For the text-containing cell, return its midpoint in [X, Y] coordinate format. 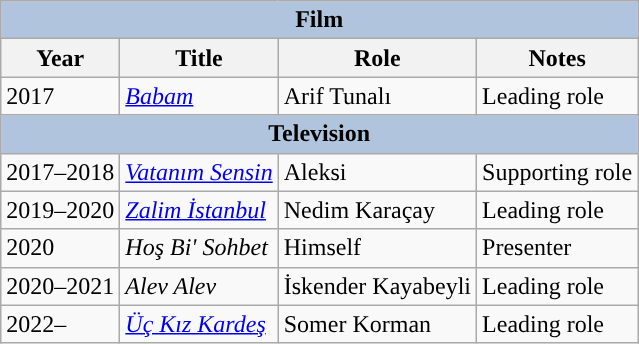
2017 [60, 96]
2017–2018 [60, 172]
2019–2020 [60, 210]
Himself [377, 248]
Supporting role [558, 172]
Television [320, 134]
Film [320, 20]
Arif Tunalı [377, 96]
Vatanım Sensin [199, 172]
Aleksi [377, 172]
2020 [60, 248]
Alev Alev [199, 286]
2020–2021 [60, 286]
Role [377, 58]
Somer Korman [377, 324]
Zalim İstanbul [199, 210]
Title [199, 58]
Nedim Karaçay [377, 210]
Babam [199, 96]
Presenter [558, 248]
Year [60, 58]
İskender Kayabeyli [377, 286]
Hoş Bi' Sohbet [199, 248]
2022– [60, 324]
Notes [558, 58]
Üç Kız Kardeş [199, 324]
